Scan for the cell matching the given text and deliver its (X, Y) coordinate at center. 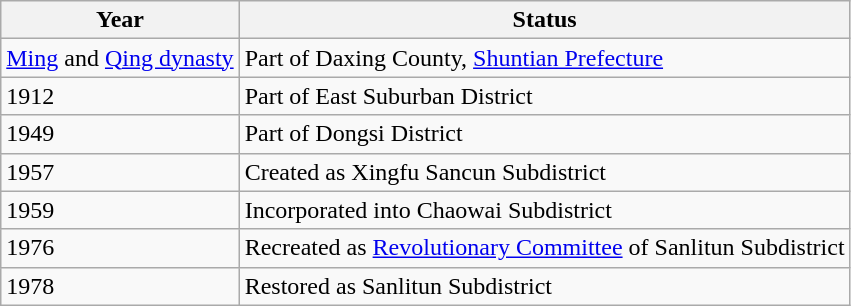
Status (544, 20)
1912 (120, 96)
Recreated as Revolutionary Committee of Sanlitun Subdistrict (544, 248)
1949 (120, 134)
1976 (120, 248)
Ming and Qing dynasty (120, 58)
Restored as Sanlitun Subdistrict (544, 286)
Created as Xingfu Sancun Subdistrict (544, 172)
1957 (120, 172)
1978 (120, 286)
Year (120, 20)
Part of East Suburban District (544, 96)
1959 (120, 210)
Part of Daxing County, Shuntian Prefecture (544, 58)
Part of Dongsi District (544, 134)
Incorporated into Chaowai Subdistrict (544, 210)
